Search for the cell housing the specified text and yield its [X, Y] center coordinate. 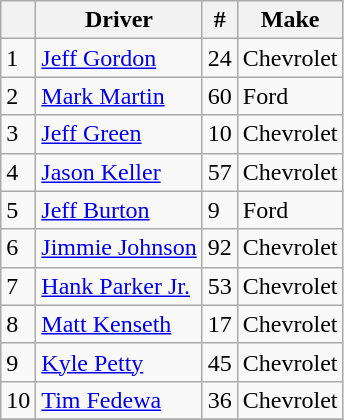
Matt Kenseth [119, 324]
Hank Parker Jr. [119, 286]
Jeff Gordon [119, 58]
Jason Keller [119, 172]
Jimmie Johnson [119, 248]
8 [18, 324]
Mark Martin [119, 96]
6 [18, 248]
Make [290, 20]
24 [220, 58]
92 [220, 248]
36 [220, 400]
2 [18, 96]
4 [18, 172]
60 [220, 96]
57 [220, 172]
Tim Fedewa [119, 400]
17 [220, 324]
# [220, 20]
7 [18, 286]
Jeff Green [119, 134]
1 [18, 58]
45 [220, 362]
3 [18, 134]
Kyle Petty [119, 362]
Driver [119, 20]
53 [220, 286]
Jeff Burton [119, 210]
5 [18, 210]
